Return [x, y] of the center of cell containing provided text 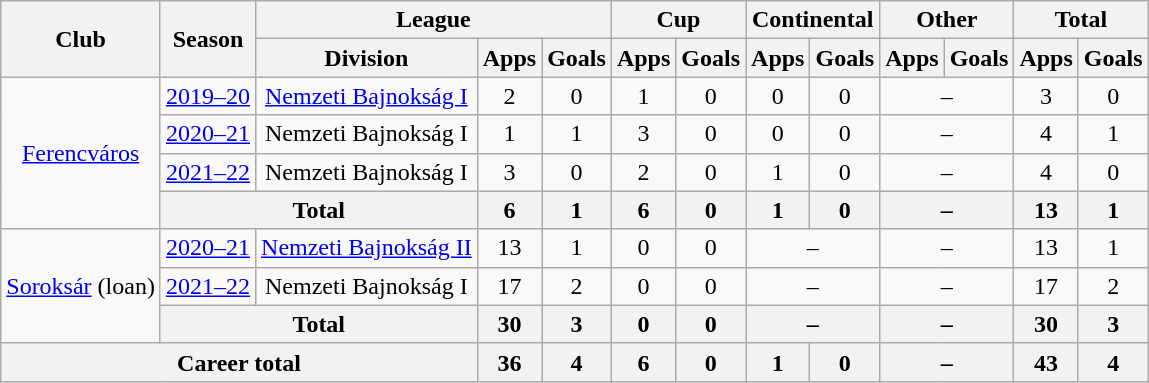
Ferencváros [81, 153]
2019–20 [208, 96]
43 [1046, 362]
Soroksár (loan) [81, 286]
Continental [813, 20]
36 [509, 362]
Career total [239, 362]
Season [208, 39]
League [434, 20]
Other [947, 20]
Club [81, 39]
Division [367, 58]
Nemzeti Bajnokság II [367, 248]
Cup [678, 20]
